Extract the [x, y] coordinate from the center of the cell holding the provided text.  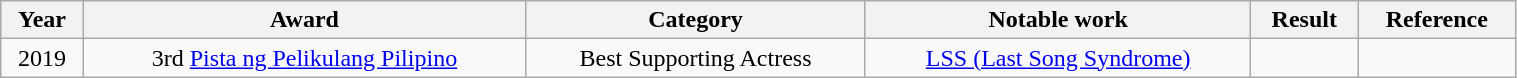
3rd Pista ng Pelikulang Pilipino [304, 58]
LSS (Last Song Syndrome) [1058, 58]
Award [304, 20]
Reference [1437, 20]
2019 [42, 58]
Result [1304, 20]
Year [42, 20]
Best Supporting Actress [696, 58]
Category [696, 20]
Notable work [1058, 20]
